From the cell containing the given text, extract its center point as [X, Y] coordinate. 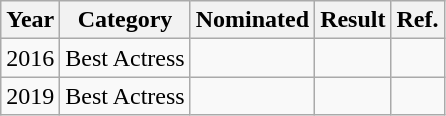
2019 [30, 96]
Year [30, 20]
2016 [30, 58]
Ref. [418, 20]
Nominated [252, 20]
Category [125, 20]
Result [353, 20]
